Return the [x, y] coordinate for the center point of the cell that contains the specified text.  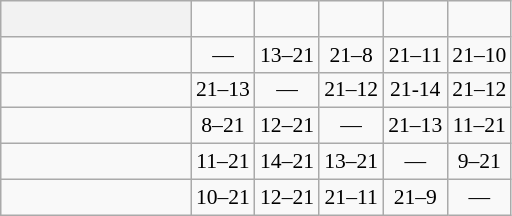
10–21 [223, 197]
21–8 [351, 55]
21-14 [415, 90]
21–9 [415, 197]
8–21 [223, 126]
14–21 [287, 162]
9–21 [479, 162]
21–10 [479, 55]
